Locate the cell with the specified text and output its [x, y] center coordinate. 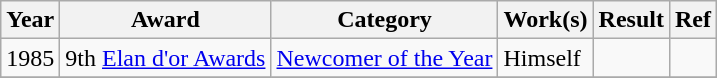
Newcomer of the Year [384, 58]
Himself [546, 58]
Work(s) [546, 20]
Result [631, 20]
1985 [30, 58]
Ref [692, 20]
Category [384, 20]
Award [166, 20]
9th Elan d'or Awards [166, 58]
Year [30, 20]
